Detect which cell encompasses the target text, then output its [x, y] center coordinate. 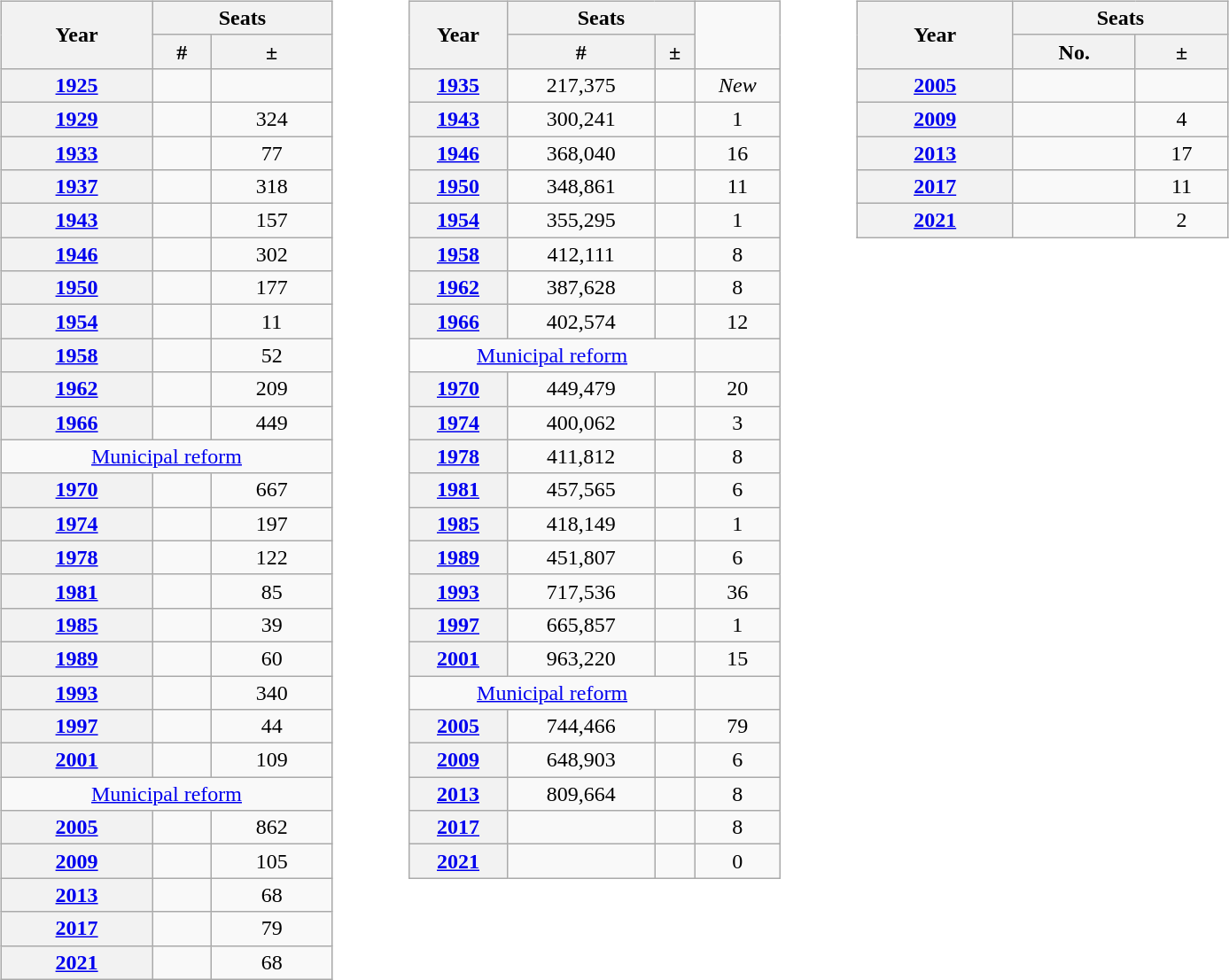
963,220 [581, 658]
157 [272, 221]
No. [1074, 51]
418,149 [581, 524]
449,479 [581, 389]
400,062 [581, 423]
667 [272, 490]
20 [737, 389]
12 [737, 322]
648,903 [581, 760]
44 [272, 727]
862 [272, 828]
77 [272, 153]
744,466 [581, 727]
4 [1181, 119]
1933 [76, 153]
60 [272, 658]
3 [737, 423]
387,628 [581, 288]
52 [272, 355]
217,375 [581, 85]
348,861 [581, 187]
2 [1181, 221]
340 [272, 692]
39 [272, 625]
109 [272, 760]
1929 [76, 119]
0 [737, 861]
412,111 [581, 254]
355,295 [581, 221]
402,574 [581, 322]
449 [272, 423]
717,536 [581, 591]
85 [272, 591]
665,857 [581, 625]
1937 [76, 187]
809,664 [581, 794]
122 [272, 557]
15 [737, 658]
16 [737, 153]
411,812 [581, 456]
1935 [459, 85]
209 [272, 389]
197 [272, 524]
318 [272, 187]
177 [272, 288]
302 [272, 254]
17 [1181, 153]
451,807 [581, 557]
457,565 [581, 490]
368,040 [581, 153]
324 [272, 119]
300,241 [581, 119]
36 [737, 591]
1925 [76, 85]
New [737, 85]
105 [272, 861]
